Find where the given text appears and provide that cell's center as (x, y) coordinate. 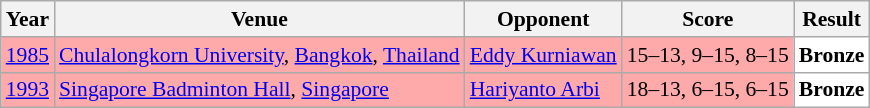
1985 (28, 55)
Eddy Kurniawan (544, 55)
Venue (260, 19)
Singapore Badminton Hall, Singapore (260, 90)
Hariyanto Arbi (544, 90)
18–13, 6–15, 6–15 (708, 90)
1993 (28, 90)
Chulalongkorn University, Bangkok, Thailand (260, 55)
15–13, 9–15, 8–15 (708, 55)
Opponent (544, 19)
Score (708, 19)
Result (832, 19)
Year (28, 19)
